Capture the cell that displays the provided text and extract its (X, Y) central coordinate. 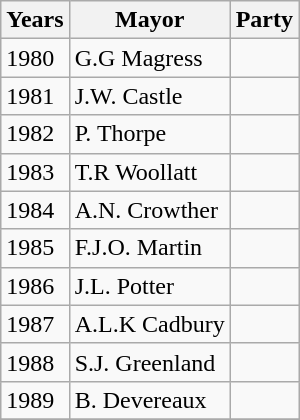
T.R Woollatt (150, 172)
P. Thorpe (150, 134)
1986 (35, 286)
Mayor (150, 20)
J.L. Potter (150, 286)
1984 (35, 210)
A.L.K Cadbury (150, 324)
1988 (35, 362)
A.N. Crowther (150, 210)
J.W. Castle (150, 96)
1983 (35, 172)
F.J.O. Martin (150, 248)
1989 (35, 400)
1982 (35, 134)
Party (264, 20)
S.J. Greenland (150, 362)
B. Devereaux (150, 400)
Years (35, 20)
1980 (35, 58)
1985 (35, 248)
1987 (35, 324)
1981 (35, 96)
G.G Magress (150, 58)
